Detect which cell encompasses the target text, then output its [x, y] center coordinate. 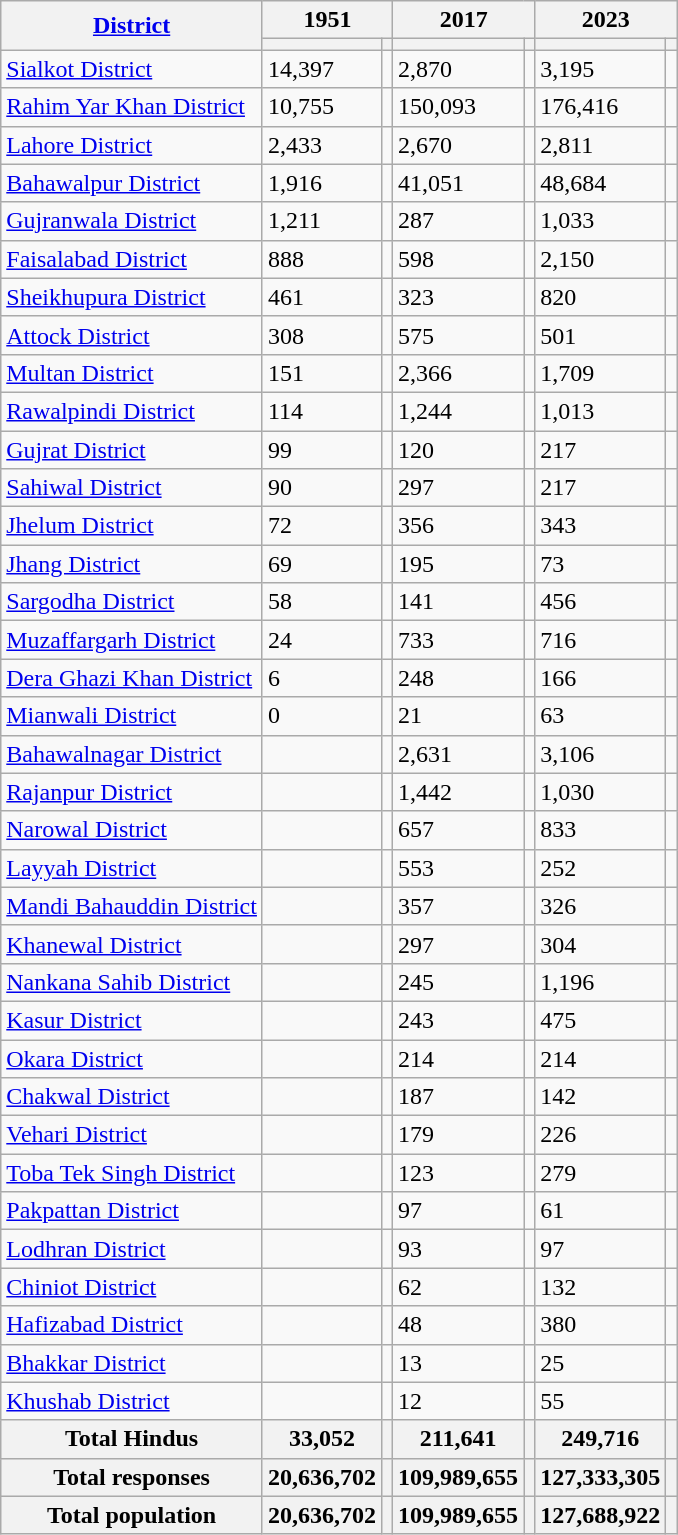
93 [458, 1249]
Hafizabad District [132, 1325]
249,716 [600, 1439]
1,013 [600, 411]
Dera Ghazi Khan District [132, 678]
176,416 [600, 107]
2,811 [600, 145]
Vehari District [132, 1135]
Rajanpur District [132, 792]
12 [458, 1401]
2,870 [458, 69]
1951 [327, 20]
Khanewal District [132, 944]
Bahawalnagar District [132, 754]
District [132, 26]
287 [458, 221]
187 [458, 1097]
123 [458, 1173]
166 [600, 678]
Toba Tek Singh District [132, 1173]
99 [322, 449]
3,106 [600, 754]
Mianwali District [132, 716]
598 [458, 259]
73 [600, 564]
1,244 [458, 411]
501 [600, 335]
Gujranwala District [132, 221]
63 [600, 716]
24 [322, 640]
10,755 [322, 107]
226 [600, 1135]
Bahawalpur District [132, 183]
243 [458, 1020]
6 [322, 678]
72 [322, 526]
120 [458, 449]
132 [600, 1287]
33,052 [322, 1439]
888 [322, 259]
1,916 [322, 183]
820 [600, 297]
21 [458, 716]
Attock District [132, 335]
245 [458, 982]
248 [458, 678]
Total population [132, 1515]
357 [458, 906]
0 [322, 716]
1,211 [322, 221]
343 [600, 526]
Chakwal District [132, 1097]
Total responses [132, 1477]
Lodhran District [132, 1249]
25 [600, 1363]
Nankana Sahib District [132, 982]
142 [600, 1097]
48,684 [600, 183]
308 [322, 335]
Sargodha District [132, 602]
55 [600, 1401]
Layyah District [132, 868]
58 [322, 602]
553 [458, 868]
1,030 [600, 792]
733 [458, 640]
Khushab District [132, 1401]
69 [322, 564]
657 [458, 830]
195 [458, 564]
252 [600, 868]
179 [458, 1135]
2,366 [458, 373]
575 [458, 335]
Sheikhupura District [132, 297]
Mandi Bahauddin District [132, 906]
Faisalabad District [132, 259]
150,093 [458, 107]
1,442 [458, 792]
Total Hindus [132, 1439]
1,709 [600, 373]
90 [322, 488]
127,333,305 [600, 1477]
323 [458, 297]
2,433 [322, 145]
1,196 [600, 982]
Multan District [132, 373]
Muzaffargarh District [132, 640]
380 [600, 1325]
Sahiwal District [132, 488]
279 [600, 1173]
Chiniot District [132, 1287]
127,688,922 [600, 1515]
Rawalpindi District [132, 411]
Lahore District [132, 145]
Gujrat District [132, 449]
304 [600, 944]
Okara District [132, 1059]
475 [600, 1020]
2023 [606, 20]
2017 [464, 20]
Pakpattan District [132, 1211]
456 [600, 602]
2,150 [600, 259]
62 [458, 1287]
1,033 [600, 221]
Rahim Yar Khan District [132, 107]
Bhakkar District [132, 1363]
Narowal District [132, 830]
13 [458, 1363]
141 [458, 602]
114 [322, 411]
2,631 [458, 754]
461 [322, 297]
716 [600, 640]
211,641 [458, 1439]
356 [458, 526]
41,051 [458, 183]
61 [600, 1211]
2,670 [458, 145]
326 [600, 906]
48 [458, 1325]
Sialkot District [132, 69]
14,397 [322, 69]
151 [322, 373]
833 [600, 830]
Jhelum District [132, 526]
Kasur District [132, 1020]
Jhang District [132, 564]
3,195 [600, 69]
